Detect which cell encompasses the target text, then output its (X, Y) center coordinate. 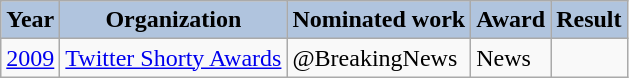
News (511, 58)
Award (511, 20)
Result (589, 20)
2009 (30, 58)
Twitter Shorty Awards (174, 58)
Nominated work (379, 20)
Organization (174, 20)
@BreakingNews (379, 58)
Year (30, 20)
